Output the [x, y] coordinate of the center of the cell containing the given text.  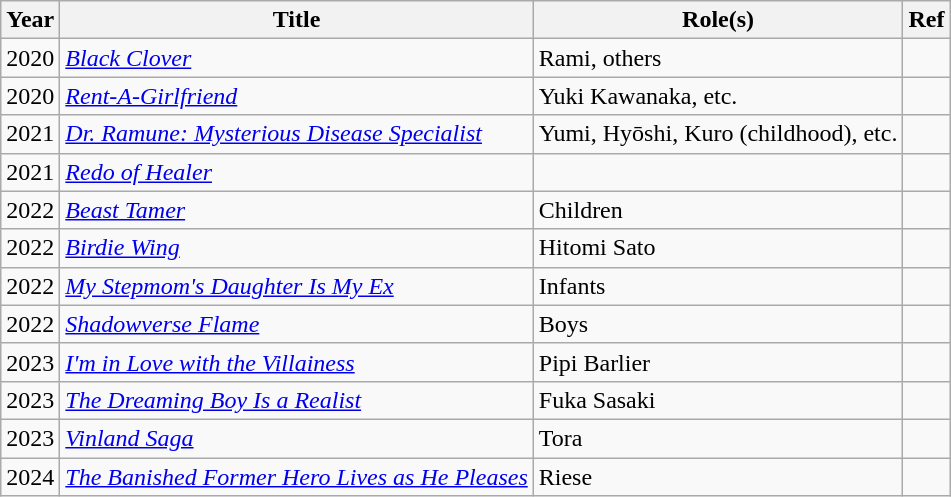
Dr. Ramune: Mysterious Disease Specialist [296, 134]
The Dreaming Boy Is a Realist [296, 400]
Birdie Wing [296, 248]
Role(s) [718, 20]
Pipi Barlier [718, 362]
Hitomi Sato [718, 248]
Shadowverse Flame [296, 324]
The Banished Former Hero Lives as He Pleases [296, 477]
Beast Tamer [296, 210]
Yuki Kawanaka, etc. [718, 96]
Ref [926, 20]
Fuka Sasaki [718, 400]
Boys [718, 324]
Redo of Healer [296, 172]
Rami, others [718, 58]
Vinland Saga [296, 438]
Rent-A-Girlfriend [296, 96]
Riese [718, 477]
Year [30, 20]
My Stepmom's Daughter Is My Ex [296, 286]
I'm in Love with the Villainess [296, 362]
Yumi, Hyōshi, Kuro (childhood), etc. [718, 134]
Children [718, 210]
Tora [718, 438]
2024 [30, 477]
Black Clover [296, 58]
Infants [718, 286]
Title [296, 20]
